Determine the [X, Y] coordinate at the center of the cell enclosing the given text.  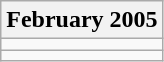
February 2005 [82, 20]
